Capture the cell that displays the provided text and extract its [X, Y] central coordinate. 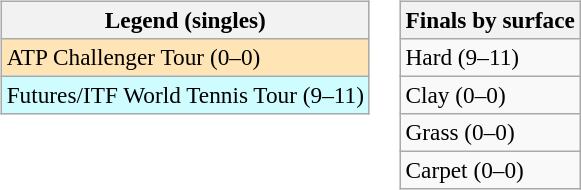
Grass (0–0) [490, 133]
Finals by surface [490, 20]
Hard (9–11) [490, 57]
Legend (singles) [185, 20]
Futures/ITF World Tennis Tour (9–11) [185, 95]
Clay (0–0) [490, 95]
Carpet (0–0) [490, 171]
ATP Challenger Tour (0–0) [185, 57]
